Search for the cell housing the specified text and yield its [X, Y] center coordinate. 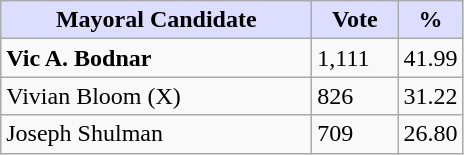
% [430, 20]
Joseph Shulman [156, 134]
Vote [355, 20]
709 [355, 134]
26.80 [430, 134]
41.99 [430, 58]
Vivian Bloom (X) [156, 96]
Vic A. Bodnar [156, 58]
1,111 [355, 58]
31.22 [430, 96]
Mayoral Candidate [156, 20]
826 [355, 96]
